Return [X, Y] of the center of cell containing provided text 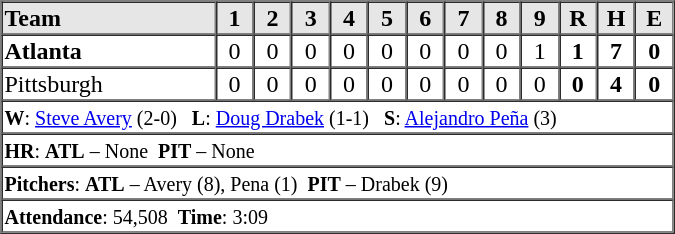
2 [273, 18]
8 [501, 18]
9 [540, 18]
6 [425, 18]
Pitchers: ATL – Avery (8), Pena (1) PIT – Drabek (9) [338, 182]
3 [311, 18]
Atlanta [109, 50]
Team [109, 18]
W: Steve Avery (2-0) L: Doug Drabek (1-1) S: Alejandro Peña (3) [338, 116]
Pittsburgh [109, 84]
E [654, 18]
Attendance: 54,508 Time: 3:09 [338, 216]
HR: ATL – None PIT – None [338, 150]
R [578, 18]
H [616, 18]
5 [387, 18]
